From the cell containing the given text, extract its center point as (X, Y) coordinate. 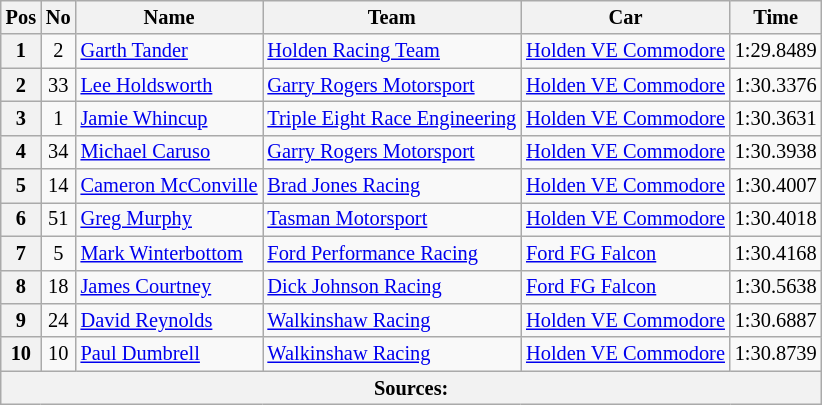
Time (776, 17)
No (58, 17)
Lee Holdsworth (170, 85)
18 (58, 287)
Holden Racing Team (392, 51)
Dick Johnson Racing (392, 287)
1:30.6887 (776, 320)
Ford Performance Racing (392, 253)
Cameron McConville (170, 186)
4 (21, 152)
Michael Caruso (170, 152)
Car (626, 17)
24 (58, 320)
1:30.3376 (776, 85)
Brad Jones Racing (392, 186)
Jamie Whincup (170, 118)
James Courtney (170, 287)
1:30.4018 (776, 219)
1:30.4168 (776, 253)
Name (170, 17)
Mark Winterbottom (170, 253)
7 (21, 253)
14 (58, 186)
Pos (21, 17)
Garth Tander (170, 51)
34 (58, 152)
8 (21, 287)
Greg Murphy (170, 219)
33 (58, 85)
1:30.4007 (776, 186)
3 (21, 118)
6 (21, 219)
Team (392, 17)
Sources: (412, 388)
Triple Eight Race Engineering (392, 118)
1:30.8739 (776, 354)
51 (58, 219)
9 (21, 320)
Paul Dumbrell (170, 354)
1:29.8489 (776, 51)
1:30.3631 (776, 118)
1:30.5638 (776, 287)
1:30.3938 (776, 152)
David Reynolds (170, 320)
Tasman Motorsport (392, 219)
